Pinpoint the cell where the given text exists, returning its [x, y] midpoint coordinate. 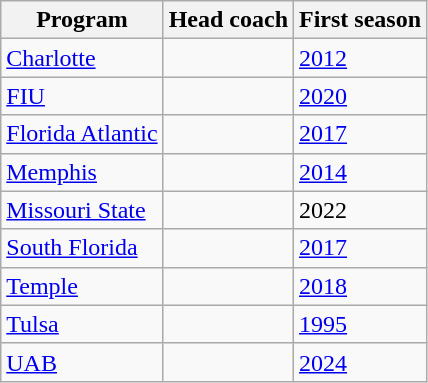
2024 [360, 362]
Missouri State [82, 210]
Temple [82, 286]
First season [360, 20]
2012 [360, 58]
1995 [360, 324]
2022 [360, 210]
FIU [82, 96]
Head coach [228, 20]
2018 [360, 286]
2014 [360, 172]
2020 [360, 96]
Memphis [82, 172]
Charlotte [82, 58]
South Florida [82, 248]
UAB [82, 362]
Program [82, 20]
Florida Atlantic [82, 134]
Tulsa [82, 324]
